For the text-containing cell, return its midpoint in (x, y) coordinate format. 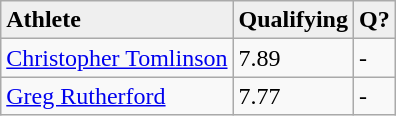
7.77 (293, 96)
Athlete (117, 20)
Q? (374, 20)
Qualifying (293, 20)
7.89 (293, 58)
Christopher Tomlinson (117, 58)
Greg Rutherford (117, 96)
